Pinpoint the cell where the given text exists, returning its [x, y] midpoint coordinate. 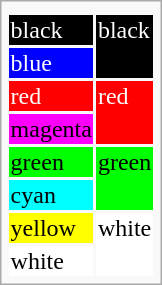
yellow [51, 228]
cyan [51, 195]
blue [51, 63]
magenta [51, 129]
